Identify which cell holds the provided text, then report its (x, y) central coordinate. 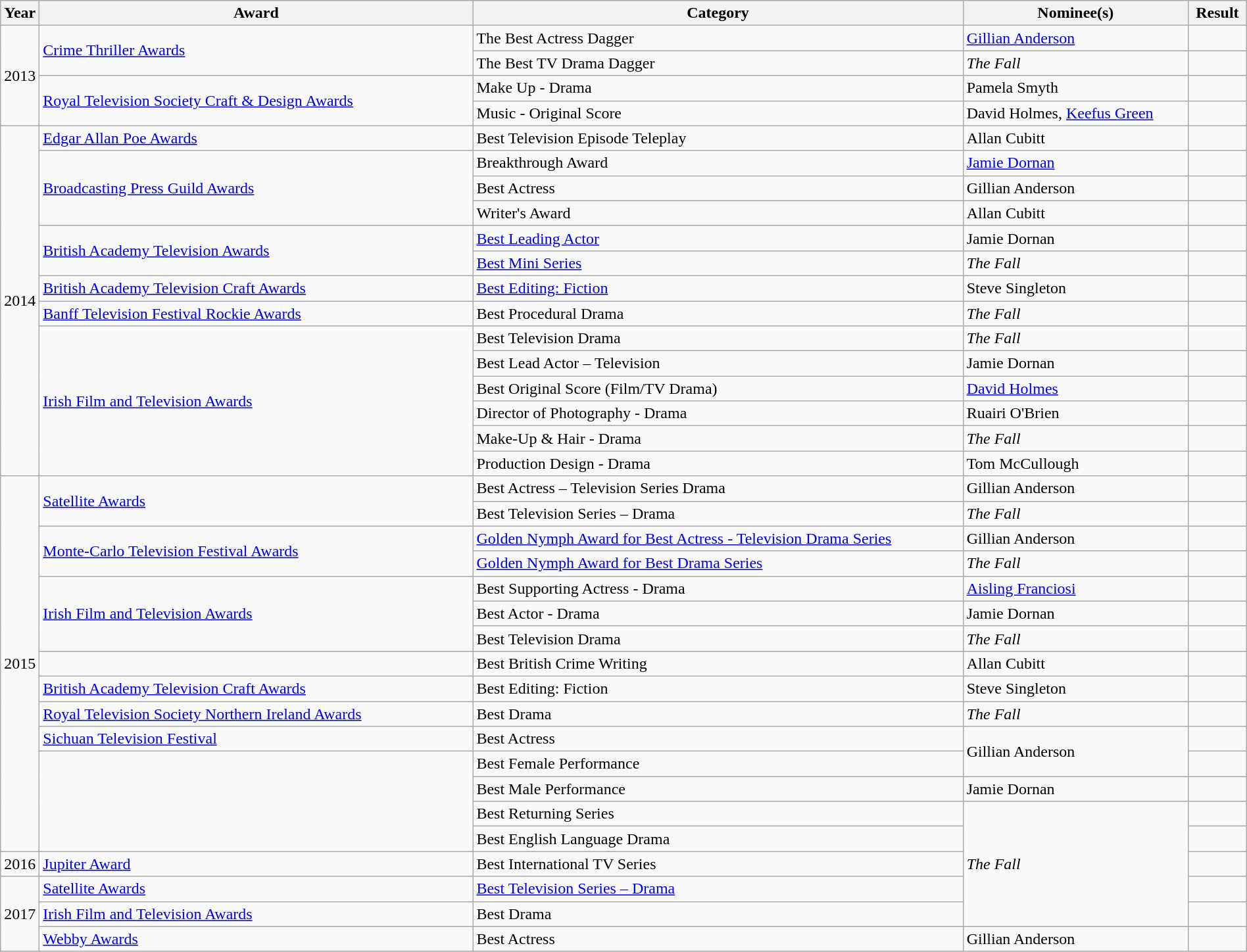
Make Up - Drama (718, 88)
Nominee(s) (1075, 13)
Best Female Performance (718, 764)
Result (1218, 13)
Jupiter Award (257, 864)
Royal Television Society Craft & Design Awards (257, 101)
Golden Nymph Award for Best Actress - Television Drama Series (718, 538)
2016 (20, 864)
Crime Thriller Awards (257, 51)
Year (20, 13)
Best British Crime Writing (718, 663)
Best Actor - Drama (718, 613)
Best Supporting Actress - Drama (718, 588)
Breakthrough Award (718, 163)
Director of Photography - Drama (718, 414)
Broadcasting Press Guild Awards (257, 188)
David Holmes, Keefus Green (1075, 113)
British Academy Television Awards (257, 250)
Monte-Carlo Television Festival Awards (257, 551)
Production Design - Drama (718, 464)
Make-Up & Hair - Drama (718, 439)
Best Returning Series (718, 814)
Royal Television Society Northern Ireland Awards (257, 713)
Writer's Award (718, 213)
Best Lead Actor – Television (718, 364)
Pamela Smyth (1075, 88)
2013 (20, 76)
The Best Actress Dagger (718, 38)
Sichuan Television Festival (257, 739)
Best Leading Actor (718, 238)
Tom McCullough (1075, 464)
Edgar Allan Poe Awards (257, 138)
Ruairi O'Brien (1075, 414)
Webby Awards (257, 939)
Golden Nymph Award for Best Drama Series (718, 563)
Category (718, 13)
Best Procedural Drama (718, 314)
Aisling Franciosi (1075, 588)
Best Actress – Television Series Drama (718, 488)
Best Mini Series (718, 263)
Best English Language Drama (718, 839)
2015 (20, 664)
Music - Original Score (718, 113)
Best Television Episode Teleplay (718, 138)
Best Male Performance (718, 789)
2014 (20, 301)
Award (257, 13)
David Holmes (1075, 389)
Best International TV Series (718, 864)
2017 (20, 914)
Banff Television Festival Rockie Awards (257, 314)
Best Original Score (Film/TV Drama) (718, 389)
The Best TV Drama Dagger (718, 63)
